Detect which cell encompasses the target text, then output its (X, Y) center coordinate. 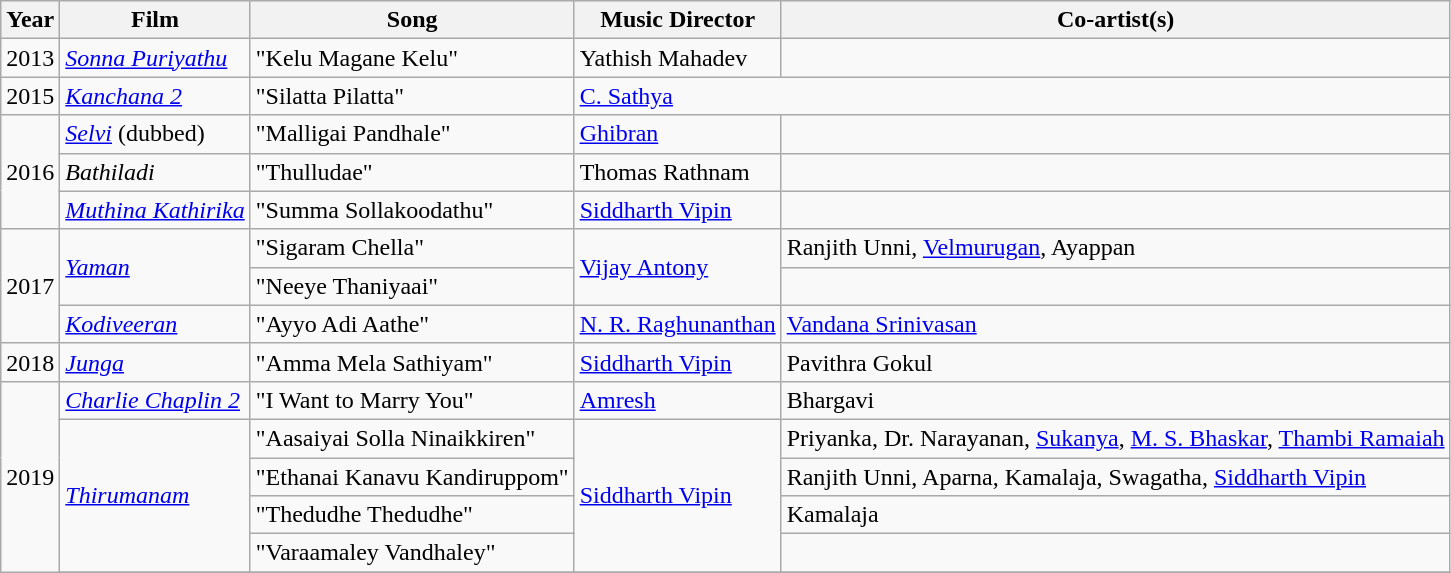
"Ethanai Kanavu Kandiruppom" (412, 477)
"I Want to Marry You" (412, 400)
Junga (155, 362)
"Summa Sollakoodathu" (412, 210)
Film (155, 20)
Selvi (dubbed) (155, 134)
Co-artist(s) (1116, 20)
Thomas Rathnam (678, 172)
"Ayyo Adi Aathe" (412, 324)
"Thulludae" (412, 172)
Sonna Puriyathu (155, 58)
Ranjith Unni, Aparna, Kamalaja, Swagatha, Siddharth Vipin (1116, 477)
Kanchana 2 (155, 96)
Vijay Antony (678, 267)
Bhargavi (1116, 400)
N. R. Raghunanthan (678, 324)
"Sigaram Chella" (412, 248)
"Silatta Pilatta" (412, 96)
2017 (30, 286)
Yathish Mahadev (678, 58)
Ranjith Unni, Velmurugan, Ayappan (1116, 248)
C. Sathya (1012, 96)
"Thedudhe Thedudhe" (412, 515)
Song (412, 20)
Kodiveeran (155, 324)
Muthina Kathirika (155, 210)
Priyanka, Dr. Narayanan, Sukanya, M. S. Bhaskar, Thambi Ramaiah (1116, 438)
Ghibran (678, 134)
Thirumanam (155, 495)
2019 (30, 476)
2015 (30, 96)
Yaman (155, 267)
"Aasaiyai Solla Ninaikkiren" (412, 438)
2018 (30, 362)
"Neeye Thaniyaai" (412, 286)
Bathiladi (155, 172)
2013 (30, 58)
Vandana Srinivasan (1116, 324)
Year (30, 20)
Amresh (678, 400)
"Varaamaley Vandhaley" (412, 553)
Pavithra Gokul (1116, 362)
"Malligai Pandhale" (412, 134)
"Amma Mela Sathiyam" (412, 362)
2016 (30, 172)
"Kelu Magane Kelu" (412, 58)
Charlie Chaplin 2 (155, 400)
Kamalaja (1116, 515)
Music Director (678, 20)
